Find where the given text appears and provide that cell's center as (x, y) coordinate. 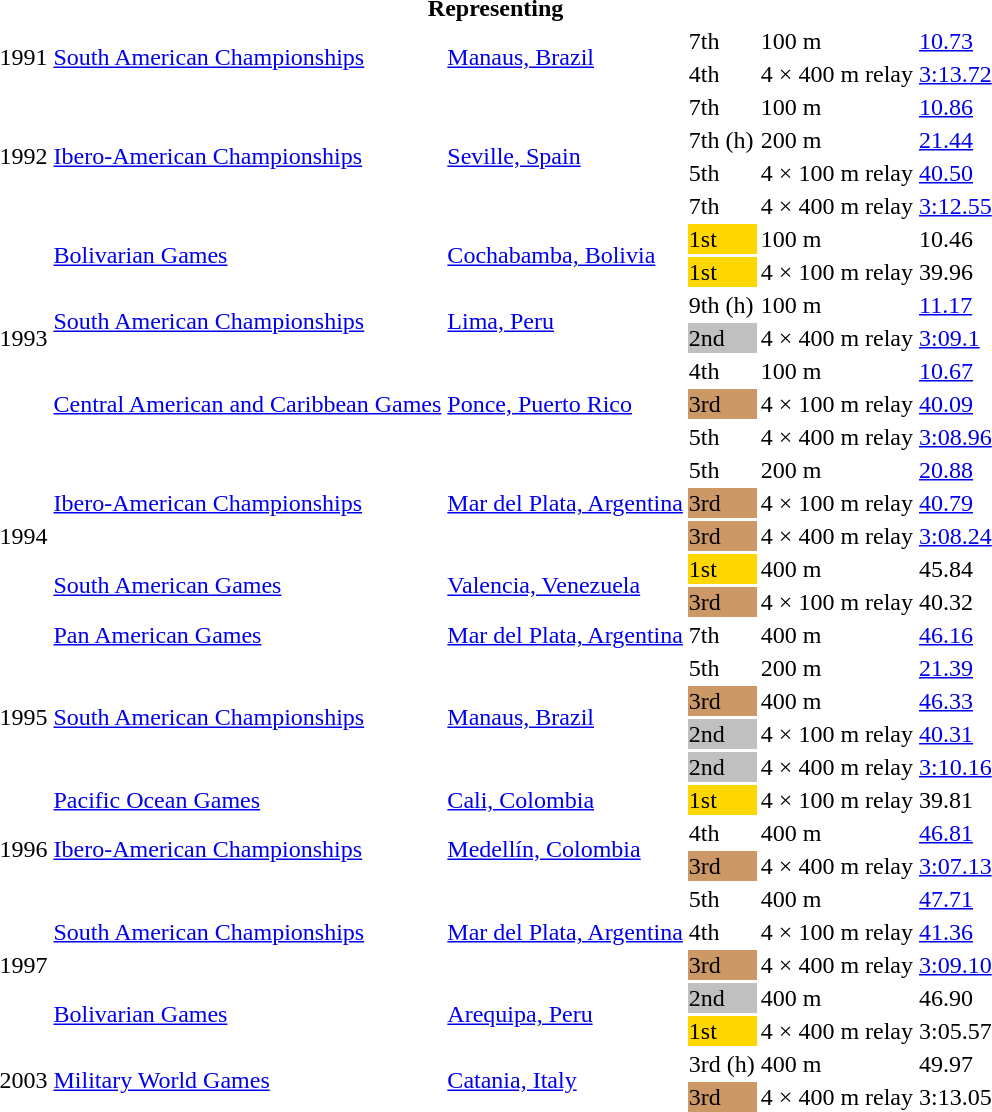
Ponce, Puerto Rico (565, 404)
9th (h) (722, 305)
Catania, Italy (565, 1080)
Arequipa, Peru (565, 1014)
Valencia, Venezuela (565, 586)
Pacific Ocean Games (248, 800)
Medellín, Colombia (565, 850)
Lima, Peru (565, 322)
South American Games (248, 586)
Seville, Spain (565, 156)
Cochabamba, Bolivia (565, 256)
Cali, Colombia (565, 800)
Pan American Games (248, 635)
Central American and Caribbean Games (248, 404)
Military World Games (248, 1080)
3rd (h) (722, 1064)
7th (h) (722, 140)
